From the cell containing the given text, extract its center point as [x, y] coordinate. 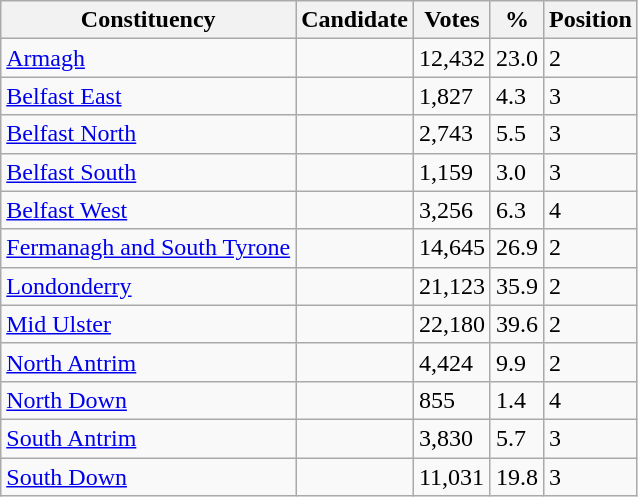
Mid Ulster [148, 324]
21,123 [452, 286]
Belfast South [148, 172]
Armagh [148, 58]
39.6 [516, 324]
19.8 [516, 477]
North Down [148, 400]
12,432 [452, 58]
14,645 [452, 248]
Position [591, 20]
Constituency [148, 20]
Fermanagh and South Tyrone [148, 248]
Votes [452, 20]
4,424 [452, 362]
22,180 [452, 324]
Belfast East [148, 96]
Londonderry [148, 286]
South Down [148, 477]
% [516, 20]
1.4 [516, 400]
North Antrim [148, 362]
3.0 [516, 172]
South Antrim [148, 438]
1,827 [452, 96]
23.0 [516, 58]
4.3 [516, 96]
5.5 [516, 134]
Belfast North [148, 134]
35.9 [516, 286]
3,830 [452, 438]
26.9 [516, 248]
9.9 [516, 362]
Candidate [355, 20]
11,031 [452, 477]
855 [452, 400]
Belfast West [148, 210]
6.3 [516, 210]
3,256 [452, 210]
5.7 [516, 438]
1,159 [452, 172]
2,743 [452, 134]
